Pinpoint the cell where the given text exists, returning its (x, y) midpoint coordinate. 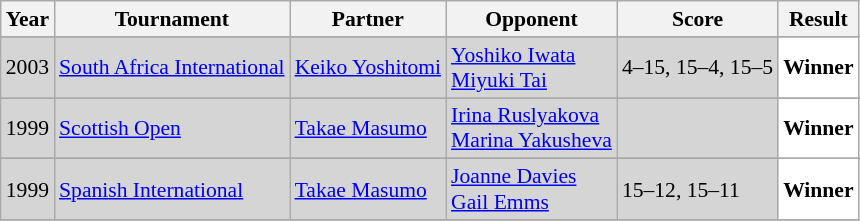
Joanne Davies Gail Emms (532, 190)
Score (698, 19)
4–15, 15–4, 15–5 (698, 68)
2003 (28, 68)
Tournament (172, 19)
Irina Ruslyakova Marina Yakusheva (532, 128)
Year (28, 19)
Scottish Open (172, 128)
Spanish International (172, 190)
Keiko Yoshitomi (368, 68)
15–12, 15–11 (698, 190)
Partner (368, 19)
Yoshiko Iwata Miyuki Tai (532, 68)
Result (818, 19)
South Africa International (172, 68)
Opponent (532, 19)
